Locate the cell with the specified text and output its (X, Y) center coordinate. 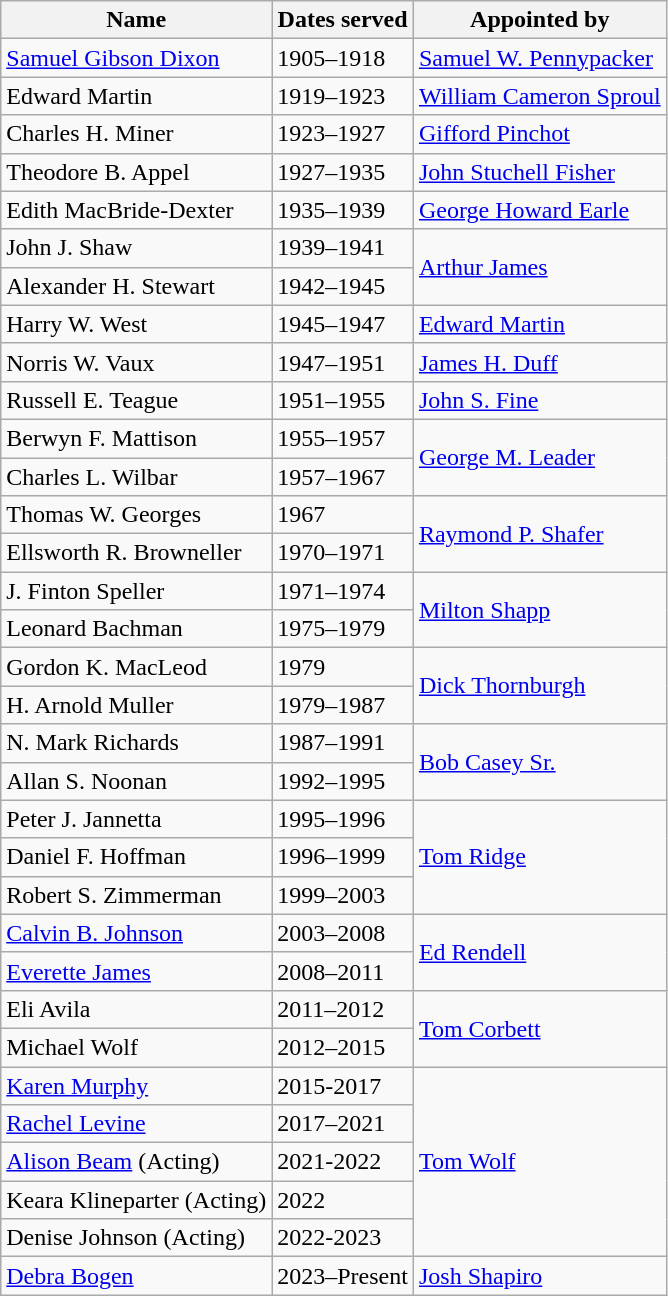
John S. Fine (540, 400)
Peter J. Jannetta (136, 819)
2011–2012 (343, 1009)
Denise Johnson (Acting) (136, 1238)
1987–1991 (343, 743)
Gifford Pinchot (540, 134)
Leonard Bachman (136, 629)
George Howard Earle (540, 210)
Samuel Gibson Dixon (136, 58)
Calvin B. Johnson (136, 933)
2017–2021 (343, 1124)
John J. Shaw (136, 248)
Bob Casey Sr. (540, 762)
1971–1974 (343, 591)
1919–1923 (343, 96)
2012–2015 (343, 1047)
1975–1979 (343, 629)
Michael Wolf (136, 1047)
Ed Rendell (540, 952)
Edith MacBride-Dexter (136, 210)
Rachel Levine (136, 1124)
2022-2023 (343, 1238)
N. Mark Richards (136, 743)
1935–1939 (343, 210)
1967 (343, 515)
1970–1971 (343, 553)
1945–1947 (343, 324)
1995–1996 (343, 819)
1996–1999 (343, 857)
Dick Thornburgh (540, 686)
Harry W. West (136, 324)
1979–1987 (343, 705)
Josh Shapiro (540, 1276)
George M. Leader (540, 457)
1992–1995 (343, 781)
Daniel F. Hoffman (136, 857)
2022 (343, 1200)
Debra Bogen (136, 1276)
1951–1955 (343, 400)
Appointed by (540, 20)
John Stuchell Fisher (540, 172)
H. Arnold Muller (136, 705)
Everette James (136, 971)
1923–1927 (343, 134)
2023–Present (343, 1276)
1939–1941 (343, 248)
Alison Beam (Acting) (136, 1162)
J. Finton Speller (136, 591)
Theodore B. Appel (136, 172)
1999–2003 (343, 895)
Tom Corbett (540, 1028)
Russell E. Teague (136, 400)
Robert S. Zimmerman (136, 895)
Dates served (343, 20)
Berwyn F. Mattison (136, 438)
Milton Shapp (540, 610)
Norris W. Vaux (136, 362)
Karen Murphy (136, 1085)
Keara Klineparter (Acting) (136, 1200)
Samuel W. Pennypacker (540, 58)
Allan S. Noonan (136, 781)
1955–1957 (343, 438)
Charles L. Wilbar (136, 477)
Tom Wolf (540, 1161)
Charles H. Miner (136, 134)
Eli Avila (136, 1009)
1979 (343, 667)
Tom Ridge (540, 857)
Thomas W. Georges (136, 515)
Alexander H. Stewart (136, 286)
2021-2022 (343, 1162)
Arthur James (540, 267)
1942–1945 (343, 286)
Ellsworth R. Browneller (136, 553)
2008–2011 (343, 971)
James H. Duff (540, 362)
1947–1951 (343, 362)
Gordon K. MacLeod (136, 667)
Raymond P. Shafer (540, 534)
2003–2008 (343, 933)
1905–1918 (343, 58)
William Cameron Sproul (540, 96)
1957–1967 (343, 477)
1927–1935 (343, 172)
2015-2017 (343, 1085)
Name (136, 20)
